Find where the given text appears and provide that cell's center as [X, Y] coordinate. 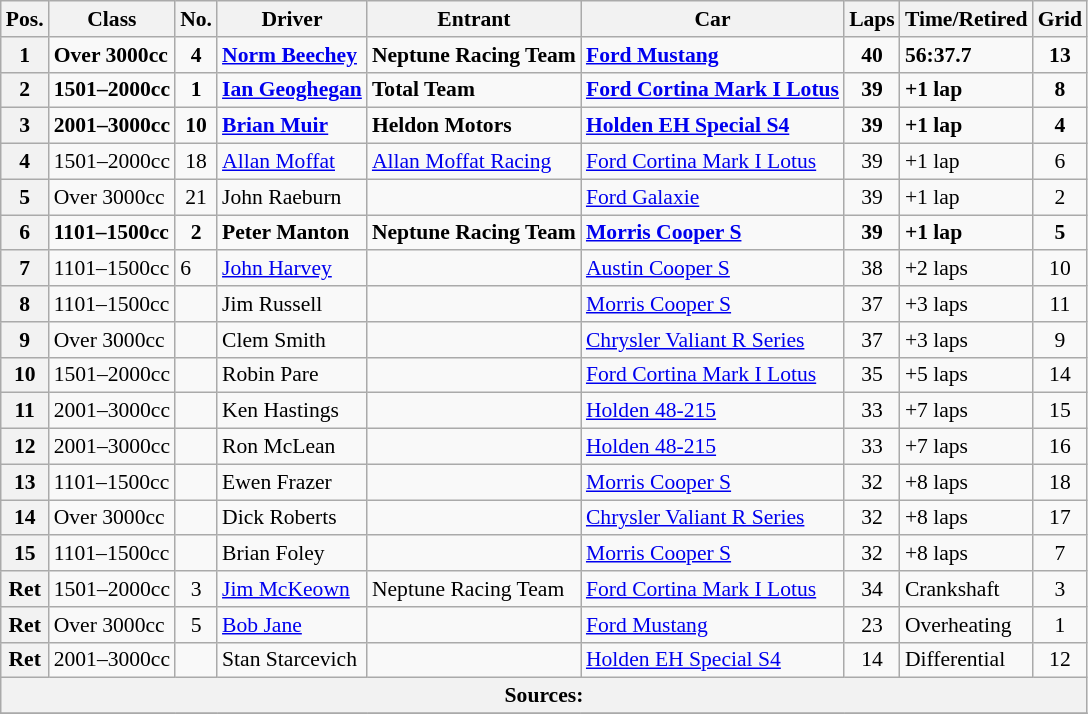
Heldon Motors [474, 126]
Norm Beechey [292, 55]
Dick Roberts [292, 518]
Ford Galaxie [712, 197]
40 [872, 55]
Brian Foley [292, 554]
21 [196, 197]
+2 laps [966, 269]
16 [1060, 447]
Time/Retired [966, 19]
Class [112, 19]
Ian Geoghegan [292, 90]
John Harvey [292, 269]
Ewen Frazer [292, 482]
Clem Smith [292, 340]
Brian Muir [292, 126]
Allan Moffat [292, 162]
Ken Hastings [292, 411]
Robin Pare [292, 375]
Driver [292, 19]
Stan Starcevich [292, 660]
Bob Jane [292, 625]
Jim McKeown [292, 589]
23 [872, 625]
No. [196, 19]
Total Team [474, 90]
Laps [872, 19]
Ron McLean [292, 447]
Peter Manton [292, 233]
Allan Moffat Racing [474, 162]
34 [872, 589]
Sources: [544, 696]
Grid [1060, 19]
Car [712, 19]
Differential [966, 660]
Austin Cooper S [712, 269]
17 [1060, 518]
Entrant [474, 19]
38 [872, 269]
Overheating [966, 625]
Crankshaft [966, 589]
Jim Russell [292, 304]
John Raeburn [292, 197]
+5 laps [966, 375]
35 [872, 375]
56:37.7 [966, 55]
Pos. [25, 19]
